Detect which cell encompasses the target text, then output its (x, y) center coordinate. 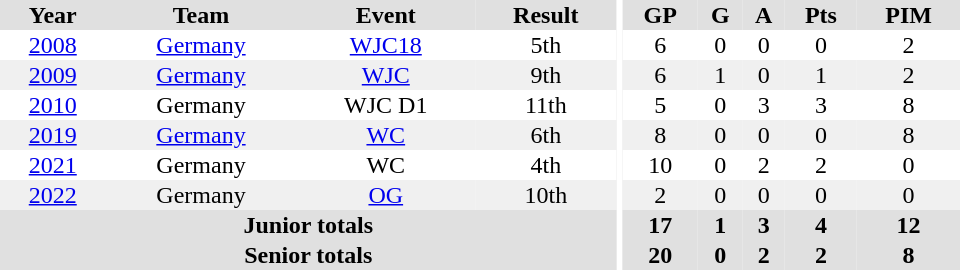
10 (660, 165)
17 (660, 225)
4 (821, 225)
12 (908, 225)
PIM (908, 15)
2019 (53, 135)
Event (386, 15)
WJC D1 (386, 105)
2010 (53, 105)
2008 (53, 45)
2022 (53, 195)
WJC (386, 75)
Pts (821, 15)
11th (546, 105)
5th (546, 45)
20 (660, 255)
G (720, 15)
Year (53, 15)
4th (546, 165)
Junior totals (308, 225)
WJC18 (386, 45)
Team (202, 15)
GP (660, 15)
6th (546, 135)
2009 (53, 75)
9th (546, 75)
Result (546, 15)
2021 (53, 165)
Senior totals (308, 255)
5 (660, 105)
OG (386, 195)
A (764, 15)
10th (546, 195)
